Return the [X, Y] coordinate for the center point of the cell that contains the specified text.  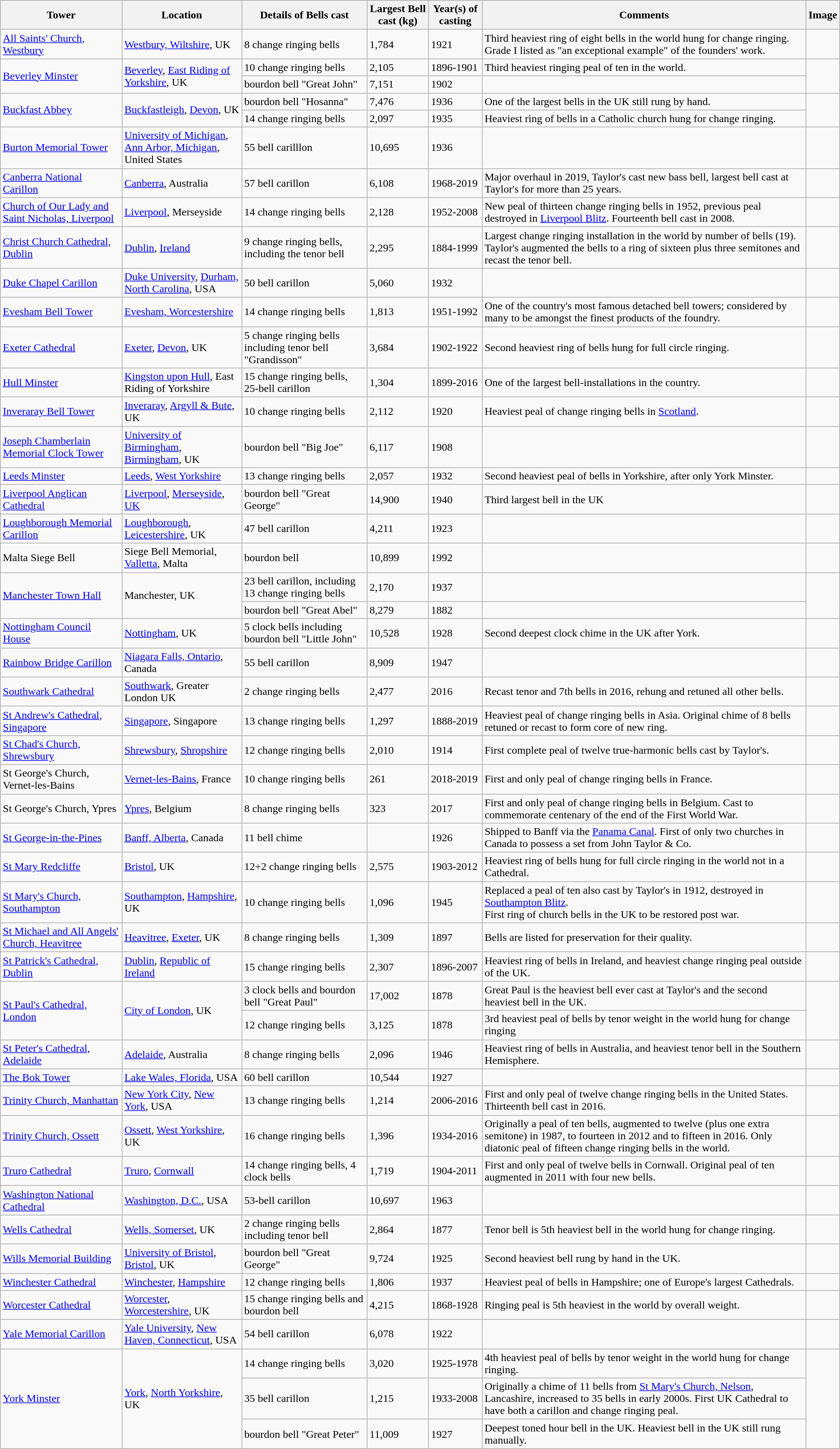
323 [398, 808]
Leeds, West Yorkshire [182, 476]
5 clock bells including bourdon bell "Little John" [304, 633]
7,151 [398, 84]
Beverley, East Riding of Yorkshire, UK [182, 76]
Buckfastleigh, Devon, UK [182, 110]
Westbury, Wiltshire, UK [182, 44]
Manchester, UK [182, 595]
Siege Bell Memorial, Valletta, Malta [182, 558]
55 bell carillon [304, 663]
Yale University, New Haven, Connecticut, USA [182, 1334]
1940 [455, 499]
6,117 [398, 447]
2,105 [398, 67]
261 [398, 779]
10,899 [398, 558]
York Minster [61, 1399]
2 change ringing bells [304, 691]
1,215 [398, 1399]
1935 [455, 119]
1,214 [398, 1101]
Niagara Falls, Ontario, Canada [182, 663]
Heaviest ring of bells in Australia, and heaviest tenor bell in the Southern Hemisphere. [644, 1054]
2,128 [398, 212]
1945 [455, 902]
One of the largest bell-installations in the country. [644, 382]
7,476 [398, 101]
17,002 [398, 996]
1963 [455, 1200]
Heaviest ring of bells in Ireland, and heaviest change ringing peal outside of the UK. [644, 967]
Heaviest ring of bells in a Catholic church hung for change ringing. [644, 119]
5 change ringing bells including tenor bell "Grandisson" [304, 347]
1896-2007 [455, 967]
Southwark, Greater London UK [182, 691]
Duke Chapel Carillon [61, 283]
Canberra, Australia [182, 183]
2,112 [398, 412]
2,057 [398, 476]
8,909 [398, 663]
One of the largest bells in the UK still rung by hand. [644, 101]
55 bell carilllon [304, 148]
Heavitree, Exeter, UK [182, 937]
Wells Cathedral [61, 1229]
St Mary's Church, Southampton [61, 902]
12+2 change ringing bells [304, 867]
2016 [455, 691]
Second heaviest ring of bells hung for full circle ringing. [644, 347]
35 bell carillon [304, 1399]
Manchester Town Hall [61, 595]
Replaced a peal of ten also cast by Taylor's in 1912, destroyed in Southampton Blitz.First ring of church bells in the UK to be restored post war. [644, 902]
1899-2016 [455, 382]
Truro Cathedral [61, 1171]
1902 [455, 84]
16 change ringing bells [304, 1136]
Christ Church Cathedral, Dublin [61, 247]
Wills Memorial Building [61, 1259]
2,096 [398, 1054]
1,096 [398, 902]
Second deepest clock chime in the UK after York. [644, 633]
St Paul's Cathedral, London [61, 1010]
15 change ringing bells [304, 967]
1947 [455, 663]
Loughborough, Leicestershire, UK [182, 529]
bourdon bell "Hosanna" [304, 101]
Loughborough Memorial Carillon [61, 529]
10,695 [398, 148]
Shrewsbury, Shropshire [182, 750]
1925 [455, 1259]
Third heaviest ringing peal of ten in the world. [644, 67]
1884-1999 [455, 247]
Image [823, 15]
1920 [455, 412]
Kingston upon Hull, East Riding of Yorkshire [182, 382]
Second heaviest bell rung by hand in the UK. [644, 1259]
Beverley Minster [61, 76]
Lake Wales, Florida, USA [182, 1077]
1,309 [398, 937]
St Andrew's Cathedral, Singapore [61, 721]
11,009 [398, 1434]
York, North Yorkshire, UK [182, 1399]
1882 [455, 610]
University of Michigan, Ann Arbor, Michigan,United States [182, 148]
1933-2008 [455, 1399]
2,477 [398, 691]
1925-1978 [455, 1364]
St Peter's Cathedral, Adelaide [61, 1054]
Heaviest peal of bells in Hampshire; one of Europe's largest Cathedrals. [644, 1282]
14,900 [398, 499]
8,279 [398, 610]
6,108 [398, 183]
1,297 [398, 721]
University of Bristol, Bristol, UK [182, 1259]
Evesham Bell Tower [61, 312]
City of London, UK [182, 1010]
1903-2012 [455, 867]
1921 [455, 44]
15 change ringing bells and bourdon bell [304, 1305]
1902-1922 [455, 347]
Dublin, Republic of Ireland [182, 967]
Bells are listed for preservation for their quality. [644, 937]
2,010 [398, 750]
University of Birmingham, Birmingham, UK [182, 447]
1877 [455, 1229]
St Mary Redcliffe [61, 867]
Tower [61, 15]
Exeter, Devon, UK [182, 347]
1,813 [398, 312]
Burton Memorial Tower [61, 148]
bourdon bell "Great Peter" [304, 1434]
Duke University, Durham, North Carolina, USA [182, 283]
First and only peal of change ringing bells in Belgium. Cast to commemorate centenary of the end of the First World War. [644, 808]
Truro, Cornwall [182, 1171]
1934-2016 [455, 1136]
Dublin, Ireland [182, 247]
Nottingham Council House [61, 633]
Heaviest ring of bells hung for full circle ringing in the world not in a Cathedral. [644, 867]
1897 [455, 937]
bourdon bell "Great John" [304, 84]
First complete peal of twelve true-harmonic bells cast by Taylor's. [644, 750]
4,211 [398, 529]
1951-1992 [455, 312]
Heaviest peal of change ringing bells in Asia. Original chime of 8 bells retuned or recast to form core of new ring. [644, 721]
The Bok Tower [61, 1077]
1,396 [398, 1136]
Location [182, 15]
St Chad's Church, Shrewsbury [61, 750]
2018-2019 [455, 779]
Wells, Somerset, UK [182, 1229]
Winchester, Hampshire [182, 1282]
Trinity Church, Manhattan [61, 1101]
Buckfast Abbey [61, 110]
2,307 [398, 967]
Great Paul is the heaviest bell ever cast at Taylor's and the second heaviest bell in the UK. [644, 996]
9 change ringing bells, including the tenor bell [304, 247]
3,125 [398, 1025]
2,170 [398, 587]
1928 [455, 633]
Malta Siege Bell [61, 558]
2,295 [398, 247]
Southwark Cathedral [61, 691]
1896-1901 [455, 67]
47 bell carillon [304, 529]
1904-2011 [455, 1171]
Details of Bells cast [304, 15]
Ossett, West Yorkshire, UK [182, 1136]
St Michael and All Angels' Church, Heavitree [61, 937]
Banff, Alberta, Canada [182, 838]
Major overhaul in 2019, Taylor's cast new bass bell, largest bell cast at Taylor's for more than 25 years. [644, 183]
New York City, New York, USA [182, 1101]
5,060 [398, 283]
Shipped to Banff via the Panama Canal. First of only two churches in Canada to possess a set from John Taylor & Co. [644, 838]
3 clock bells and bourdon bell "Great Paul" [304, 996]
All Saints' Church, Westbury [61, 44]
1922 [455, 1334]
Washington, D.C., USA [182, 1200]
Southampton, Hampshire, UK [182, 902]
Year(s) of casting [455, 15]
Leeds Minster [61, 476]
Worcester Cathedral [61, 1305]
60 bell carillon [304, 1077]
3,684 [398, 347]
Canberra National Carillon [61, 183]
First and only peal of twelve change ringing bells in the United States. Thirteenth bell cast in 2016. [644, 1101]
2,864 [398, 1229]
Recast tenor and 7th bells in 2016, rehung and retuned all other bells. [644, 691]
Church of Our Lady and Saint Nicholas, Liverpool [61, 212]
Largest Bell cast (kg) [398, 15]
New peal of thirteen change ringing bells in 1952, previous peal destroyed in Liverpool Blitz. Fourteenth bell cast in 2008. [644, 212]
St George's Church, Ypres [61, 808]
Liverpool, Merseyside, UK [182, 499]
15 change ringing bells, 25-bell carillon [304, 382]
2,097 [398, 119]
1946 [455, 1054]
Adelaide, Australia [182, 1054]
Ypres, Belgium [182, 808]
2 change ringing bells including tenor bell [304, 1229]
10,528 [398, 633]
1914 [455, 750]
Washington National Cathedral [61, 1200]
Heaviest peal of change ringing bells in Scotland. [644, 412]
Comments [644, 15]
1968-2019 [455, 183]
Winchester Cathedral [61, 1282]
1868-1928 [455, 1305]
bourdon bell "Big Joe" [304, 447]
bourdon bell [304, 558]
1,784 [398, 44]
St Patrick's Cathedral, Dublin [61, 967]
Second heaviest peal of bells in Yorkshire, after only York Minster. [644, 476]
Joseph Chamberlain Memorial Clock Tower [61, 447]
Vernet-les-Bains, France [182, 779]
1923 [455, 529]
1908 [455, 447]
Hull Minster [61, 382]
Liverpool, Merseyside [182, 212]
6,078 [398, 1334]
2017 [455, 808]
14 change ringing bells, 4 clock bells [304, 1171]
53-bell carillon [304, 1200]
One of the country's most famous detached bell towers; considered by many to be amongst the finest products of the foundry. [644, 312]
57 bell carillon [304, 183]
First and only peal of change ringing bells in France. [644, 779]
Rainbow Bridge Carillon [61, 663]
11 bell chime [304, 838]
Third largest bell in the UK [644, 499]
Liverpool Anglican Cathedral [61, 499]
Inveraray, Argyll & Bute, UK [182, 412]
4,215 [398, 1305]
1,304 [398, 382]
Yale Memorial Carillon [61, 1334]
Deepest toned hour bell in the UK. Heaviest bell in the UK still rung manually. [644, 1434]
St George's Church, Vernet-les-Bains [61, 779]
Singapore, Singapore [182, 721]
1926 [455, 838]
Worcester, Worcestershire, UK [182, 1305]
9,724 [398, 1259]
10,544 [398, 1077]
23 bell carillon, including 13 change ringing bells [304, 587]
Nottingham, UK [182, 633]
1,719 [398, 1171]
4th heaviest peal of bells by tenor weight in the world hung for change ringing. [644, 1364]
10,697 [398, 1200]
bourdon bell "Great Abel" [304, 610]
3rd heaviest peal of bells by tenor weight in the world hung for change ringing [644, 1025]
1,806 [398, 1282]
2,575 [398, 867]
St George-in-the-Pines [61, 838]
Ringing peal is 5th heaviest in the world by overall weight. [644, 1305]
Inveraray Bell Tower [61, 412]
1992 [455, 558]
First and only peal of twelve bells in Cornwall. Original peal of ten augmented in 2011 with four new bells. [644, 1171]
3,020 [398, 1364]
50 bell carillon [304, 283]
2006-2016 [455, 1101]
1888-2019 [455, 721]
Trinity Church, Ossett [61, 1136]
Third heaviest ring of eight bells in the world hung for change ringing. Grade I listed as "an exceptional example" of the founders' work. [644, 44]
Evesham, Worcestershire [182, 312]
Tenor bell is 5th heaviest bell in the world hung for change ringing. [644, 1229]
Bristol, UK [182, 867]
Exeter Cathedral [61, 347]
54 bell carillon [304, 1334]
1952-2008 [455, 212]
